Extract the (x, y) coordinate from the center of the cell holding the provided text.  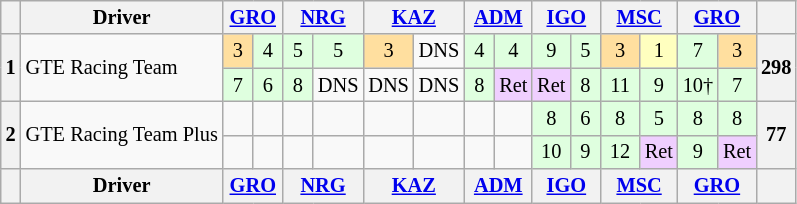
298 (776, 68)
GTE Racing Team (122, 68)
10† (698, 85)
2 (11, 134)
11 (620, 85)
10 (551, 152)
77 (776, 134)
12 (620, 152)
GTE Racing Team Plus (122, 134)
